Output the [X, Y] coordinate of the center of the cell containing the given text.  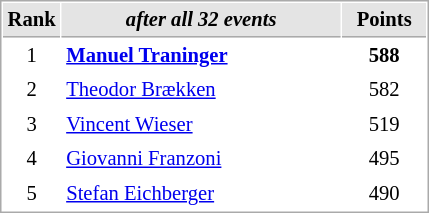
Stefan Eichberger [202, 194]
3 [32, 124]
519 [384, 124]
4 [32, 158]
582 [384, 90]
588 [384, 56]
2 [32, 90]
5 [32, 194]
Points [384, 20]
Giovanni Franzoni [202, 158]
after all 32 events [202, 20]
495 [384, 158]
Vincent Wieser [202, 124]
Manuel Traninger [202, 56]
1 [32, 56]
490 [384, 194]
Theodor Brækken [202, 90]
Rank [32, 20]
